Scan for the cell matching the given text and deliver its [x, y] coordinate at center. 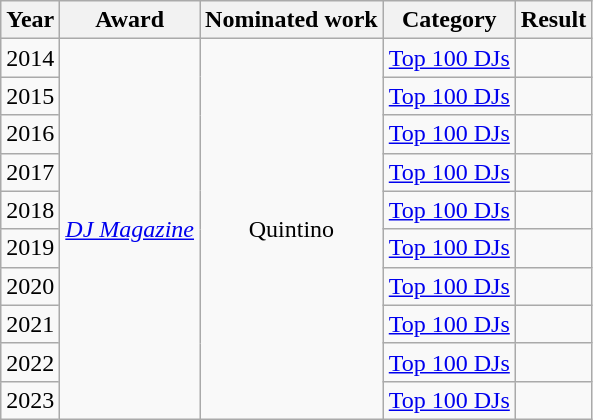
2015 [30, 96]
2019 [30, 248]
2021 [30, 324]
2014 [30, 58]
2018 [30, 210]
2017 [30, 172]
2016 [30, 134]
Year [30, 20]
Result [553, 20]
2020 [30, 286]
Award [130, 20]
Category [449, 20]
Nominated work [292, 20]
Quintino [292, 230]
DJ Magazine [130, 230]
2022 [30, 362]
2023 [30, 400]
